Return (x, y) of the center of cell containing provided text 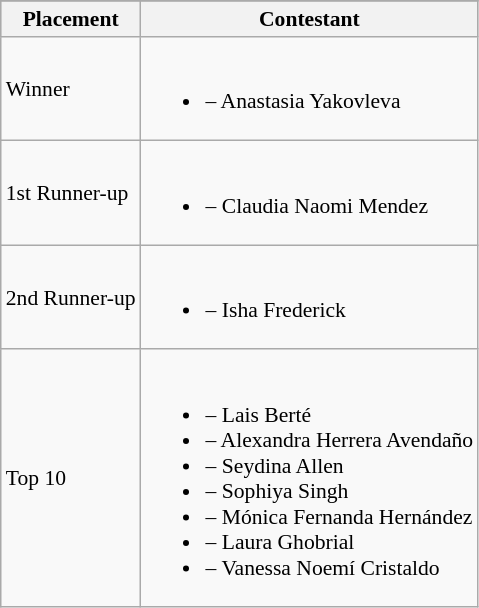
Top 10 (71, 478)
Contestant (310, 19)
1st Runner-up (71, 193)
– Lais Berté – Alexandra Herrera Avendaño – Seydina Allen – Sophiya Singh – Mónica Fernanda Hernández – Laura Ghobrial – Vanessa Noemí Cristaldo (310, 478)
2nd Runner-up (71, 297)
– Anastasia Yakovleva (310, 89)
Placement (71, 19)
– Isha Frederick (310, 297)
– Claudia Naomi Mendez (310, 193)
Winner (71, 89)
